Capture the cell that displays the provided text and extract its [X, Y] central coordinate. 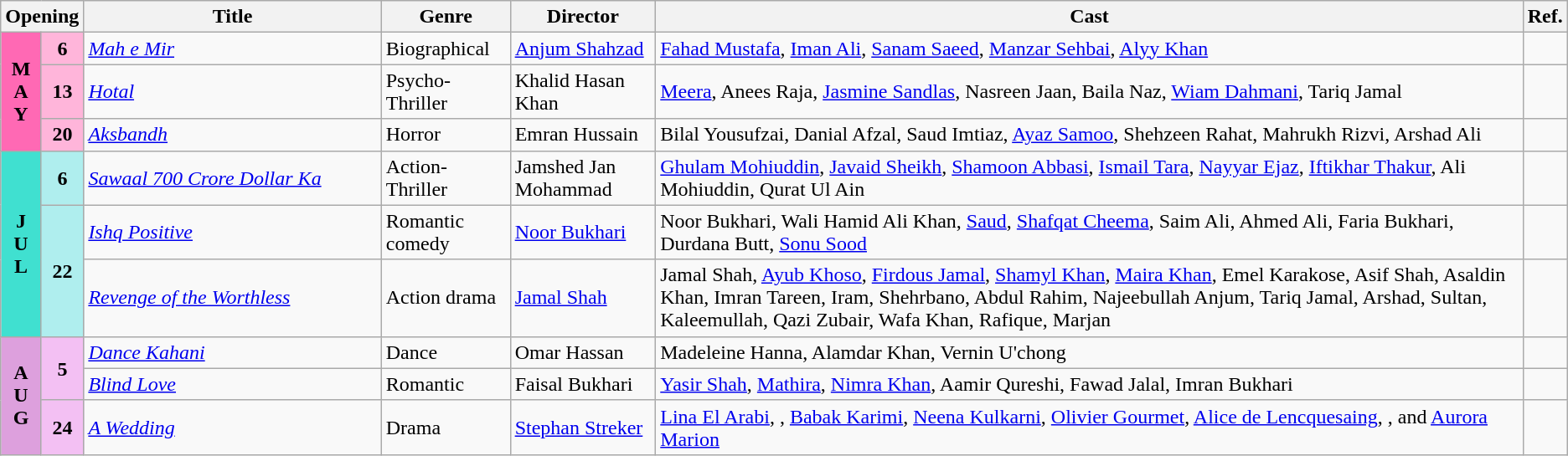
20 [62, 135]
13 [62, 92]
Jamshed Jan Mohammad [583, 177]
Madeleine Hanna, Alamdar Khan, Vernin U'chong [1089, 352]
22 [62, 271]
Revenge of the Worthless [233, 298]
Horror [446, 135]
Cast [1089, 17]
Psycho-Thriller [446, 92]
Khalid Hasan Khan [583, 92]
Biographical [446, 49]
Noor Bukhari, Wali Hamid Ali Khan, Saud, Shafqat Cheema, Saim Ali, Ahmed Ali, Faria Bukhari, Durdana Butt, Sonu Sood [1089, 233]
A Wedding [233, 427]
Meera, Anees Raja, Jasmine Sandlas, Nasreen Jaan, Baila Naz, Wiam Dahmani, Tariq Jamal [1089, 92]
Ishq Positive [233, 233]
Mah e Mir [233, 49]
Drama [446, 427]
Yasir Shah, Mathira, Nimra Khan, Aamir Qureshi, Fawad Jalal, Imran Bukhari [1089, 384]
Title [233, 17]
Director [583, 17]
Sawaal 700 Crore Dollar Ka [233, 177]
MAY [22, 92]
Romantic comedy [446, 233]
5 [62, 368]
Aksbandh [233, 135]
JUL [22, 243]
Dance [446, 352]
Stephan Streker [583, 427]
Emran Hussain [583, 135]
Dance Kahani [233, 352]
Romantic [446, 384]
Jamal Shah [583, 298]
AUG [22, 395]
Fahad Mustafa, Iman Ali, Sanam Saeed, Manzar Sehbai, Alyy Khan [1089, 49]
Hotal [233, 92]
Bilal Yousufzai, Danial Afzal, Saud Imtiaz, Ayaz Samoo, Shehzeen Rahat, Mahrukh Rizvi, Arshad Ali [1089, 135]
Faisal Bukhari [583, 384]
Opening [42, 17]
Blind Love [233, 384]
24 [62, 427]
Omar Hassan [583, 352]
Ref. [1545, 17]
Lina El Arabi, , Babak Karimi, Neena Kulkarni, Olivier Gourmet, Alice de Lencquesaing, , and Aurora Marion [1089, 427]
Ghulam Mohiuddin, Javaid Sheikh, Shamoon Abbasi, Ismail Tara, Nayyar Ejaz, Iftikhar Thakur, Ali Mohiuddin, Qurat Ul Ain [1089, 177]
Action-Thriller [446, 177]
Anjum Shahzad [583, 49]
Noor Bukhari [583, 233]
Genre [446, 17]
Action drama [446, 298]
